Return the [x, y] coordinate for the center point of the cell that contains the specified text.  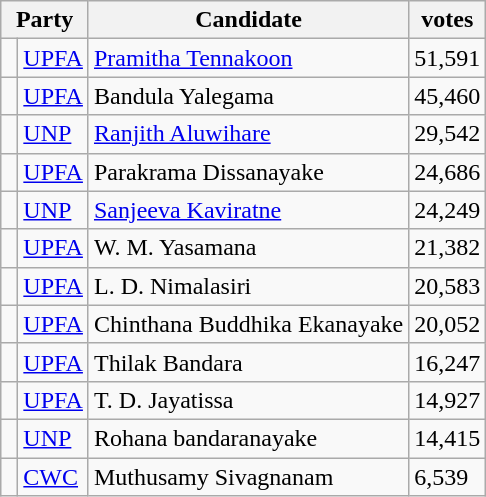
16,247 [448, 362]
Sanjeeva Kaviratne [248, 210]
votes [448, 20]
29,542 [448, 134]
Party [45, 20]
Parakrama Dissanayake [248, 172]
14,415 [448, 438]
20,583 [448, 286]
Muthusamy Sivagnanam [248, 477]
L. D. Nimalasiri [248, 286]
20,052 [448, 324]
Rohana bandaranayake [248, 438]
Ranjith Aluwihare [248, 134]
T. D. Jayatissa [248, 400]
CWC [54, 477]
W. M. Yasamana [248, 248]
24,249 [448, 210]
6,539 [448, 477]
21,382 [448, 248]
Thilak Bandara [248, 362]
24,686 [448, 172]
Candidate [248, 20]
45,460 [448, 96]
Bandula Yalegama [248, 96]
Chinthana Buddhika Ekanayake [248, 324]
51,591 [448, 58]
14,927 [448, 400]
Pramitha Tennakoon [248, 58]
